Scan for the cell matching the given text and deliver its (x, y) coordinate at center. 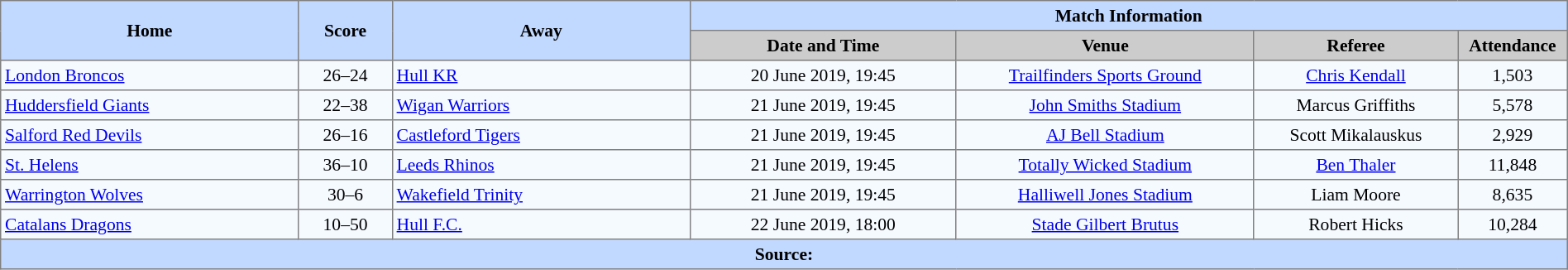
20 June 2019, 19:45 (823, 75)
Home (150, 31)
Score (346, 31)
St. Helens (150, 165)
Away (541, 31)
Wakefield Trinity (541, 195)
Hull F.C. (541, 224)
10,284 (1513, 224)
Source: (784, 254)
Robert Hicks (1355, 224)
22–38 (346, 105)
Hull KR (541, 75)
Liam Moore (1355, 195)
Totally Wicked Stadium (1105, 165)
Chris Kendall (1355, 75)
AJ Bell Stadium (1105, 135)
London Broncos (150, 75)
Trailfinders Sports Ground (1105, 75)
John Smiths Stadium (1105, 105)
Match Information (1128, 16)
Ben Thaler (1355, 165)
Venue (1105, 46)
Huddersfield Giants (150, 105)
Date and Time (823, 46)
26–24 (346, 75)
26–16 (346, 135)
Salford Red Devils (150, 135)
36–10 (346, 165)
8,635 (1513, 195)
11,848 (1513, 165)
Halliwell Jones Stadium (1105, 195)
Marcus Griffiths (1355, 105)
5,578 (1513, 105)
10–50 (346, 224)
Scott Mikalauskus (1355, 135)
30–6 (346, 195)
1,503 (1513, 75)
Leeds Rhinos (541, 165)
2,929 (1513, 135)
Castleford Tigers (541, 135)
Warrington Wolves (150, 195)
Catalans Dragons (150, 224)
Wigan Warriors (541, 105)
Attendance (1513, 46)
22 June 2019, 18:00 (823, 224)
Referee (1355, 46)
Stade Gilbert Brutus (1105, 224)
